Capture the cell that displays the provided text and extract its [X, Y] central coordinate. 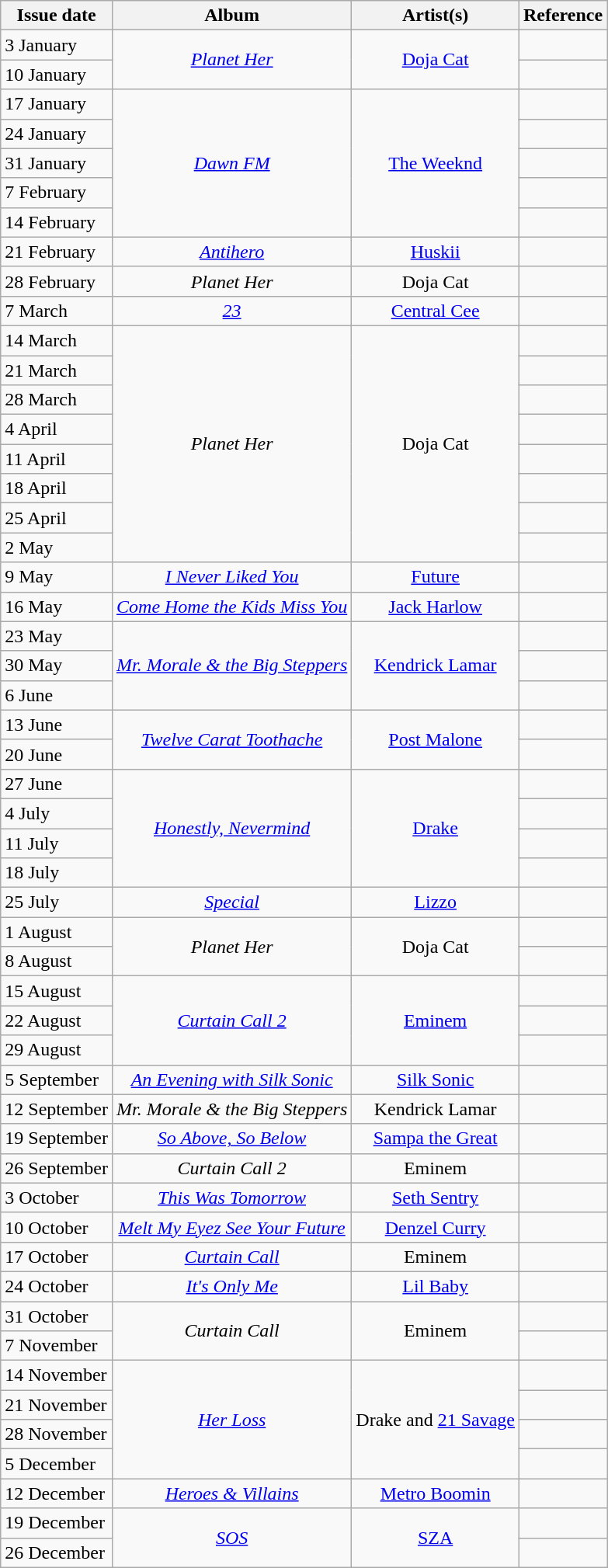
Huskii [436, 252]
5 December [57, 1464]
Reference [562, 16]
Album [231, 16]
14 November [57, 1375]
25 April [57, 518]
4 April [57, 429]
24 January [57, 134]
Come Home the Kids Miss You [231, 607]
The Weeknd [436, 163]
Lizzo [436, 902]
28 November [57, 1434]
26 December [57, 1552]
Metro Boomin [436, 1493]
Heroes & Villains [231, 1493]
Antihero [231, 252]
Sampa the Great [436, 1139]
Honestly, Nevermind [231, 828]
10 October [57, 1227]
30 May [57, 666]
18 April [57, 488]
20 June [57, 754]
Drake and 21 Savage [436, 1420]
27 June [57, 784]
22 August [57, 1020]
2 May [57, 548]
24 October [57, 1286]
Drake [436, 828]
This Was Tomorrow [231, 1198]
16 May [57, 607]
11 July [57, 843]
19 December [57, 1523]
13 June [57, 725]
18 July [57, 873]
7 March [57, 311]
1 August [57, 932]
28 February [57, 281]
9 May [57, 577]
11 April [57, 459]
Melt My Eyez See Your Future [231, 1227]
Silk Sonic [436, 1080]
3 October [57, 1198]
26 September [57, 1168]
12 December [57, 1493]
3 January [57, 45]
Central Cee [436, 311]
Post Malone [436, 739]
5 September [57, 1080]
Denzel Curry [436, 1227]
23 [231, 311]
17 October [57, 1257]
7 February [57, 193]
Special [231, 902]
29 August [57, 1050]
An Evening with Silk Sonic [231, 1080]
28 March [57, 400]
I Never Liked You [231, 577]
10 January [57, 75]
So Above, So Below [231, 1139]
7 November [57, 1346]
Future [436, 577]
Seth Sentry [436, 1198]
21 March [57, 370]
Twelve Carat Toothache [231, 739]
Artist(s) [436, 16]
Lil Baby [436, 1286]
21 February [57, 252]
31 October [57, 1316]
15 August [57, 991]
19 September [57, 1139]
4 July [57, 813]
SOS [231, 1538]
12 September [57, 1109]
It's Only Me [231, 1286]
17 January [57, 104]
23 May [57, 636]
6 June [57, 695]
Dawn FM [231, 163]
21 November [57, 1405]
Jack Harlow [436, 607]
Her Loss [231, 1420]
8 August [57, 961]
14 February [57, 222]
Issue date [57, 16]
25 July [57, 902]
31 January [57, 163]
14 March [57, 340]
SZA [436, 1538]
